Output the (X, Y) coordinate of the center of the cell containing the given text.  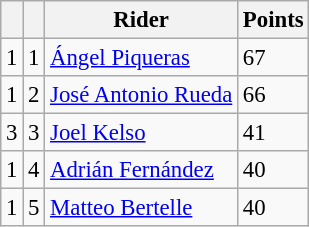
José Antonio Rueda (142, 95)
41 (274, 133)
Ángel Piqueras (142, 58)
5 (34, 208)
Points (274, 20)
2 (34, 95)
4 (34, 170)
Joel Kelso (142, 133)
Matteo Bertelle (142, 208)
67 (274, 58)
66 (274, 95)
Rider (142, 20)
Adrián Fernández (142, 170)
